Determine the [X, Y] coordinate at the center of the cell enclosing the given text.  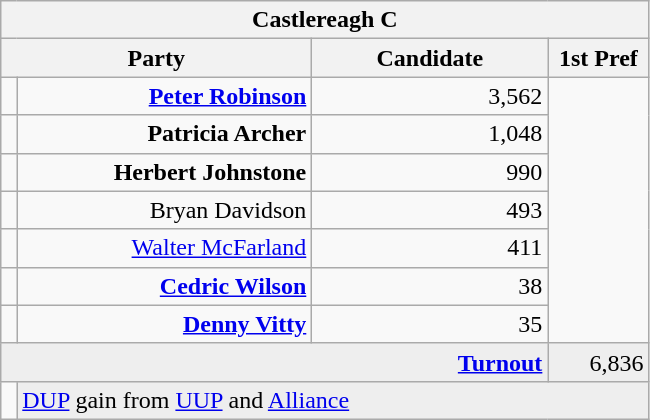
Candidate [430, 58]
Turnout [274, 362]
Peter Robinson [164, 96]
Denny Vitty [164, 324]
Party [156, 58]
35 [430, 324]
Bryan Davidson [164, 210]
Herbert Johnstone [164, 172]
Cedric Wilson [164, 286]
DUP gain from UUP and Alliance [333, 400]
411 [430, 248]
Walter McFarland [164, 248]
38 [430, 286]
Castlereagh C [325, 20]
Patricia Archer [164, 134]
990 [430, 172]
3,562 [430, 96]
493 [430, 210]
1,048 [430, 134]
1st Pref [598, 58]
6,836 [598, 362]
